From the cell containing the given text, extract its center point as [x, y] coordinate. 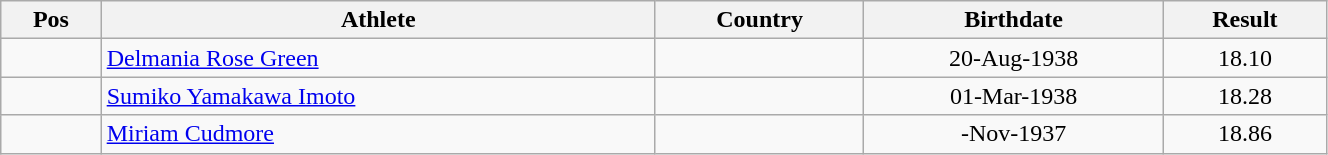
01-Mar-1938 [1014, 96]
-Nov-1937 [1014, 134]
Athlete [378, 20]
Sumiko Yamakawa Imoto [378, 96]
20-Aug-1938 [1014, 58]
18.86 [1244, 134]
18.28 [1244, 96]
18.10 [1244, 58]
Result [1244, 20]
Country [760, 20]
Miriam Cudmore [378, 134]
Pos [51, 20]
Delmania Rose Green [378, 58]
Birthdate [1014, 20]
